Identify which cell holds the provided text, then report its (x, y) central coordinate. 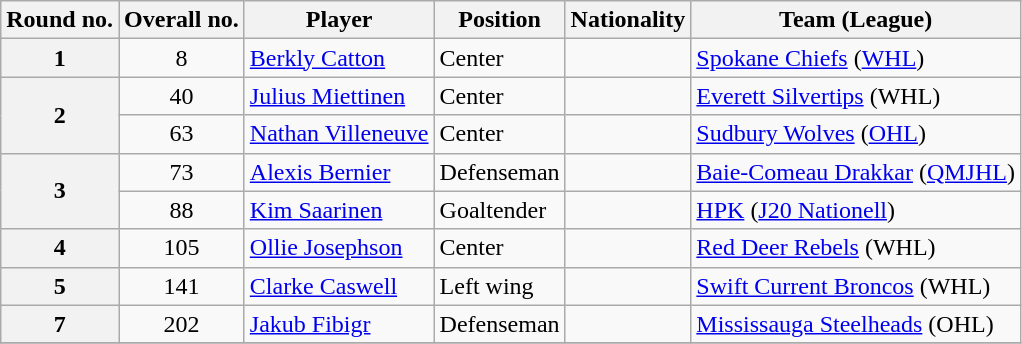
Spokane Chiefs (WHL) (856, 58)
Clarke Caswell (339, 286)
Mississauga Steelheads (OHL) (856, 324)
4 (60, 248)
Baie-Comeau Drakkar (QMJHL) (856, 172)
Round no. (60, 20)
105 (182, 248)
Sudbury Wolves (OHL) (856, 134)
Jakub Fibigr (339, 324)
88 (182, 210)
63 (182, 134)
202 (182, 324)
Berkly Catton (339, 58)
Team (League) (856, 20)
Overall no. (182, 20)
Red Deer Rebels (WHL) (856, 248)
Swift Current Broncos (WHL) (856, 286)
7 (60, 324)
73 (182, 172)
Left wing (500, 286)
Kim Saarinen (339, 210)
8 (182, 58)
Julius Miettinen (339, 96)
2 (60, 115)
5 (60, 286)
Position (500, 20)
Alexis Bernier (339, 172)
Everett Silvertips (WHL) (856, 96)
141 (182, 286)
40 (182, 96)
Goaltender (500, 210)
3 (60, 191)
Nathan Villeneuve (339, 134)
HPK (J20 Nationell) (856, 210)
Player (339, 20)
Ollie Josephson (339, 248)
1 (60, 58)
Nationality (628, 20)
